Locate the cell with the specified text and output its (X, Y) center coordinate. 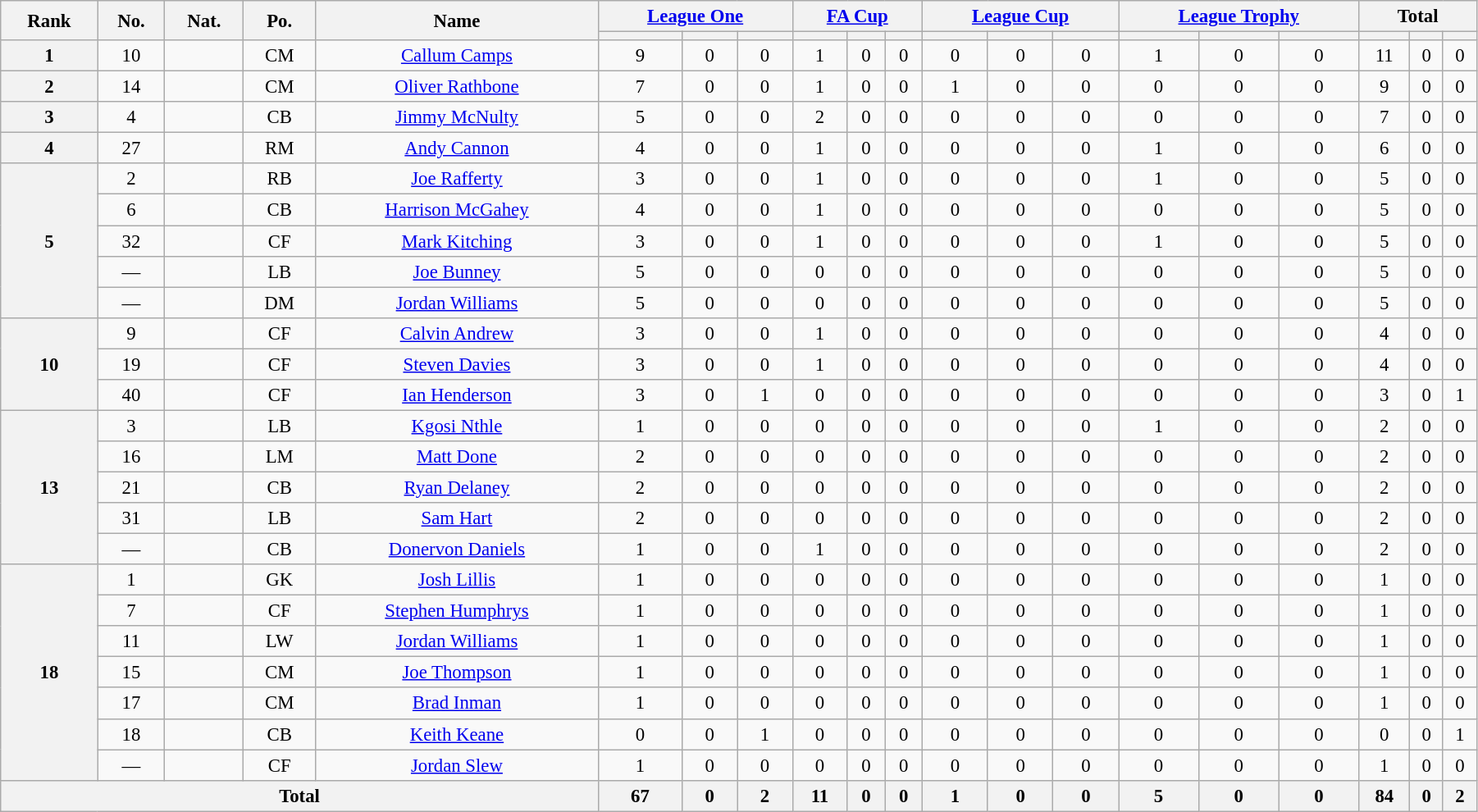
Matt Done (458, 457)
67 (640, 796)
13 (49, 487)
19 (131, 364)
GK (280, 580)
RM (280, 148)
Joe Bunney (458, 271)
Ian Henderson (458, 395)
Josh Lillis (458, 580)
No. (131, 21)
14 (131, 87)
FA Cup (858, 16)
16 (131, 457)
Harrison McGahey (458, 210)
RB (280, 180)
Jimmy McNulty (458, 117)
Andy Cannon (458, 148)
Calvin Andrew (458, 333)
Mark Kitching (458, 241)
Steven Davies (458, 364)
32 (131, 241)
Name (458, 21)
Joe Thompson (458, 673)
27 (131, 148)
21 (131, 487)
DM (280, 303)
Keith Keane (458, 734)
Joe Rafferty (458, 180)
Rank (49, 21)
League Cup (1020, 16)
Stephen Humphrys (458, 611)
Kgosi Nthle (458, 426)
Callum Camps (458, 56)
Donervon Daniels (458, 550)
Sam Hart (458, 518)
15 (131, 673)
Jordan Slew (458, 765)
31 (131, 518)
Nat. (204, 21)
17 (131, 704)
League Trophy (1239, 16)
Ryan Delaney (458, 487)
LW (280, 641)
LM (280, 457)
Po. (280, 21)
League One (696, 16)
Oliver Rathbone (458, 87)
84 (1384, 796)
Brad Inman (458, 704)
40 (131, 395)
